For the text-containing cell, return its midpoint in (x, y) coordinate format. 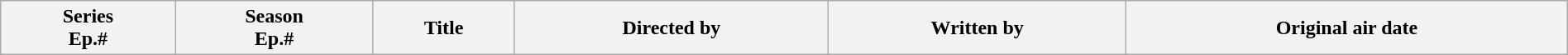
Written by (978, 28)
SeasonEp.# (275, 28)
Title (443, 28)
Directed by (672, 28)
Original air date (1347, 28)
SeriesEp.# (88, 28)
